Detect which cell encompasses the target text, then output its (X, Y) center coordinate. 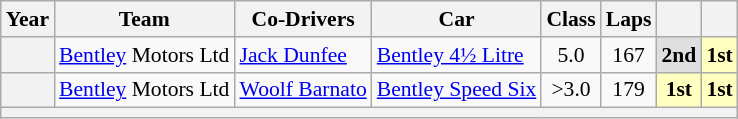
Year (28, 19)
Class (570, 19)
Jack Dunfee (302, 55)
Bentley Speed Six (457, 90)
167 (629, 55)
Co-Drivers (302, 19)
Bentley 4½ Litre (457, 55)
Car (457, 19)
Laps (629, 19)
179 (629, 90)
2nd (678, 55)
>3.0 (570, 90)
5.0 (570, 55)
Woolf Barnato (302, 90)
Team (144, 19)
